Determine the (X, Y) coordinate at the center of the cell enclosing the given text.  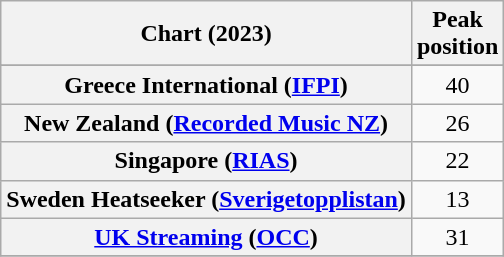
26 (457, 123)
40 (457, 85)
13 (457, 199)
Greece International (IFPI) (206, 85)
New Zealand (Recorded Music NZ) (206, 123)
Chart (2023) (206, 34)
UK Streaming (OCC) (206, 237)
22 (457, 161)
Singapore (RIAS) (206, 161)
Sweden Heatseeker (Sverigetopplistan) (206, 199)
31 (457, 237)
Peakposition (457, 34)
